Return the [X, Y] coordinate for the center point of the cell that contains the specified text.  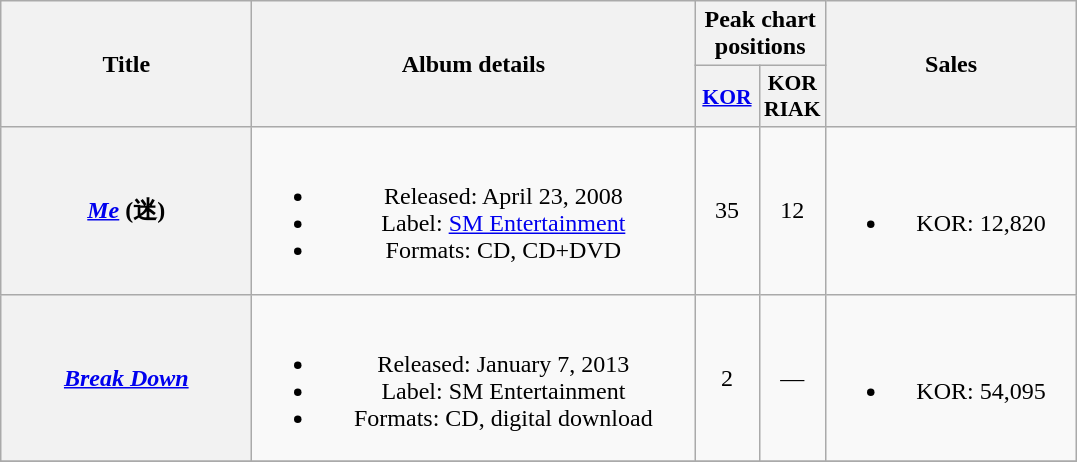
— [792, 378]
KOR: 54,095 [952, 378]
Peak chart positions [760, 34]
Released: April 23, 2008Label: SM EntertainmentFormats: CD, CD+DVD [474, 210]
Album details [474, 64]
Title [126, 64]
35 [727, 210]
KOR: 12,820 [952, 210]
KOR [727, 96]
Sales [952, 64]
12 [792, 210]
2 [727, 378]
KOR RIAK [792, 96]
Released: January 7, 2013Label: SM EntertainmentFormats: CD, digital download [474, 378]
Break Down [126, 378]
Me (迷) [126, 210]
